From the cell containing the given text, extract its center point as (x, y) coordinate. 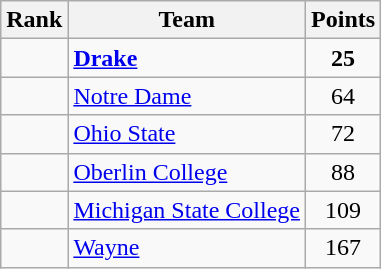
88 (344, 172)
Drake (187, 58)
25 (344, 58)
167 (344, 248)
Points (344, 20)
Rank (34, 20)
72 (344, 134)
109 (344, 210)
Notre Dame (187, 96)
Team (187, 20)
Michigan State College (187, 210)
Ohio State (187, 134)
64 (344, 96)
Wayne (187, 248)
Oberlin College (187, 172)
